Output the [X, Y] coordinate of the center of the cell containing the given text.  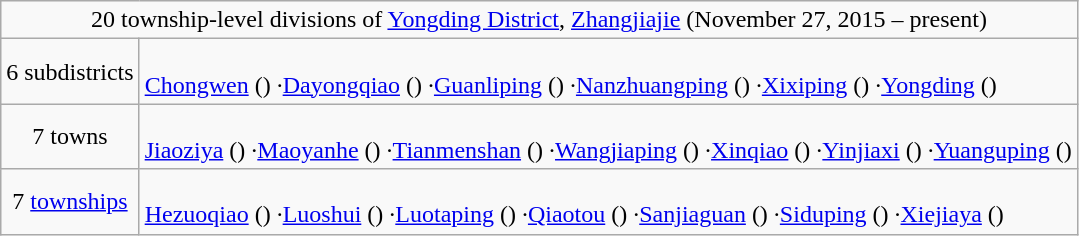
7 townships [70, 202]
Chongwen () ·Dayongqiao () ·Guanliping () ·Nanzhuangping () ·Xixiping () ·Yongding () [608, 72]
6 subdistricts [70, 72]
Hezuoqiao () ·Luoshui () ·Luotaping () ·Qiaotou () ·Sanjiaguan () ·Siduping () ·Xiejiaya () [608, 202]
7 towns [70, 136]
20 township-level divisions of Yongding District, Zhangjiajie (November 27, 2015 – present) [539, 20]
Jiaoziya () ·Maoyanhe () ·Tianmenshan () ·Wangjiaping () ·Xinqiao () ·Yinjiaxi () ·Yuanguping () [608, 136]
